Pinpoint the cell where the given text exists, returning its [x, y] midpoint coordinate. 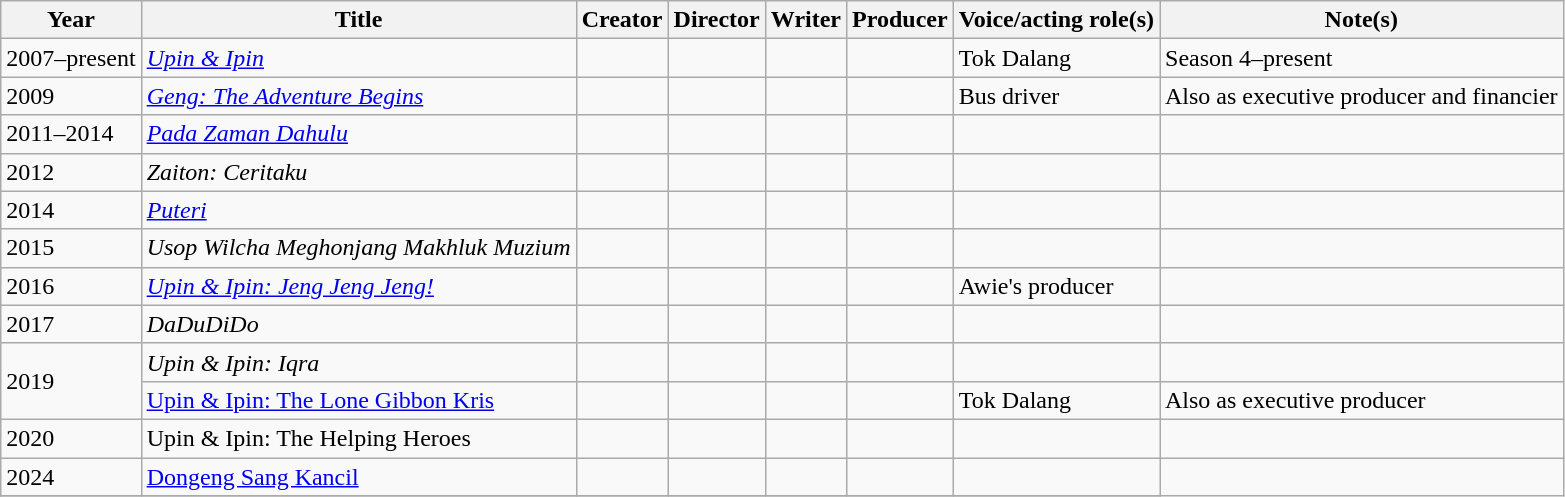
Year [71, 20]
2012 [71, 172]
Producer [900, 20]
2019 [71, 381]
Upin & Ipin: The Helping Heroes [358, 438]
Voice/acting role(s) [1056, 20]
2016 [71, 286]
Season 4–present [1362, 58]
2015 [71, 248]
Also as executive producer and financier [1362, 96]
2024 [71, 477]
Also as executive producer [1362, 400]
2017 [71, 324]
2009 [71, 96]
Geng: The Adventure Begins [358, 96]
2007–present [71, 58]
Director [716, 20]
Puteri [358, 210]
2011–2014 [71, 134]
2020 [71, 438]
Writer [806, 20]
Awie's producer [1056, 286]
Dongeng Sang Kancil [358, 477]
2014 [71, 210]
Pada Zaman Dahulu [358, 134]
Upin & Ipin [358, 58]
Upin & Ipin: The Lone Gibbon Kris [358, 400]
Note(s) [1362, 20]
Upin & Ipin: Iqra [358, 362]
Creator [622, 20]
Usop Wilcha Meghonjang Makhluk Muzium [358, 248]
Zaiton: Ceritaku [358, 172]
Bus driver [1056, 96]
DaDuDiDo [358, 324]
Title [358, 20]
Upin & Ipin: Jeng Jeng Jeng! [358, 286]
